Return the (X, Y) coordinate for the center point of the cell that contains the specified text.  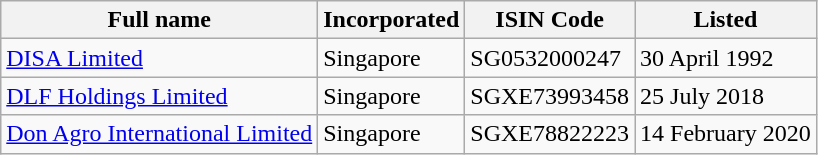
Listed (726, 20)
Don Agro International Limited (160, 134)
25 July 2018 (726, 96)
SGXE78822223 (550, 134)
Incorporated (392, 20)
SGXE73993458 (550, 96)
DLF Holdings Limited (160, 96)
30 April 1992 (726, 58)
DISA Limited (160, 58)
ISIN Code (550, 20)
14 February 2020 (726, 134)
Full name (160, 20)
SG0532000247 (550, 58)
